Return the (x, y) coordinate for the center point of the cell that contains the specified text.  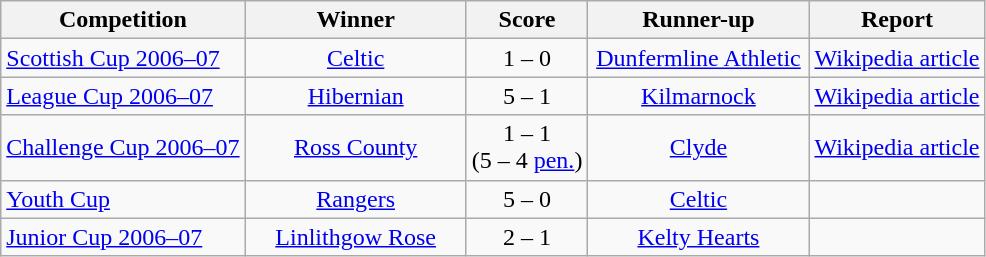
5 – 0 (527, 199)
Score (527, 20)
Linlithgow Rose (356, 237)
Junior Cup 2006–07 (123, 237)
Dunfermline Athletic (698, 58)
1 – 1 (5 – 4 pen.) (527, 148)
Kilmarnock (698, 96)
Scottish Cup 2006–07 (123, 58)
2 – 1 (527, 237)
Winner (356, 20)
Ross County (356, 148)
Runner-up (698, 20)
Report (897, 20)
Clyde (698, 148)
Competition (123, 20)
1 – 0 (527, 58)
Youth Cup (123, 199)
Kelty Hearts (698, 237)
5 – 1 (527, 96)
Rangers (356, 199)
Challenge Cup 2006–07 (123, 148)
League Cup 2006–07 (123, 96)
Hibernian (356, 96)
